Pinpoint the cell where the given text exists, returning its [x, y] midpoint coordinate. 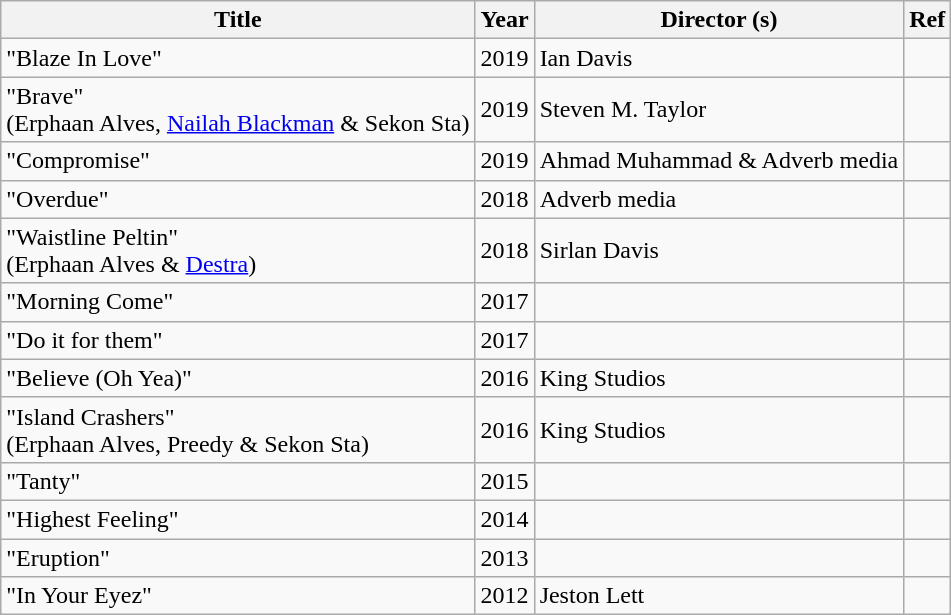
Steven M. Taylor [719, 110]
Ref [928, 20]
Adverb media [719, 199]
2014 [504, 519]
"Believe (Oh Yea)" [238, 378]
"Waistline Peltin"(Erphaan Alves & Destra) [238, 250]
"Island Crashers"(Erphaan Alves, Preedy & Sekon Sta) [238, 430]
Sirlan Davis [719, 250]
"Blaze In Love" [238, 58]
Ahmad Muhammad & Adverb media [719, 161]
2012 [504, 596]
"Do it for them" [238, 340]
Year [504, 20]
2015 [504, 481]
Title [238, 20]
2013 [504, 557]
"Overdue" [238, 199]
"Brave"(Erphaan Alves, Nailah Blackman & Sekon Sta) [238, 110]
"Highest Feeling" [238, 519]
"In Your Eyez" [238, 596]
Jeston Lett [719, 596]
Ian Davis [719, 58]
Director (s) [719, 20]
"Eruption" [238, 557]
"Tanty" [238, 481]
"Morning Come" [238, 302]
"Compromise" [238, 161]
